Detect which cell encompasses the target text, then output its (X, Y) center coordinate. 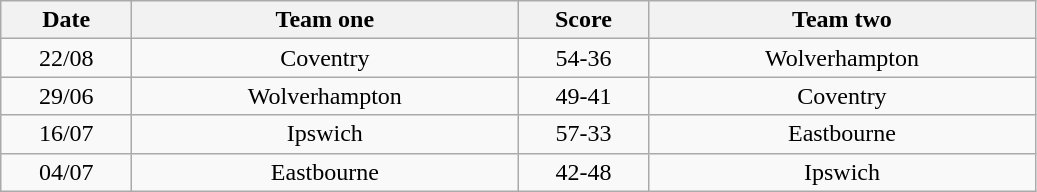
54-36 (584, 58)
Team two (842, 20)
Date (66, 20)
57-33 (584, 134)
49-41 (584, 96)
Team one (325, 20)
29/06 (66, 96)
16/07 (66, 134)
Score (584, 20)
22/08 (66, 58)
04/07 (66, 172)
42-48 (584, 172)
